Determine the [X, Y] coordinate at the center of the cell enclosing the given text.  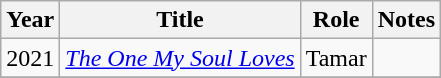
Tamar [336, 58]
2021 [30, 58]
Notes [406, 20]
Role [336, 20]
The One My Soul Loves [180, 58]
Title [180, 20]
Year [30, 20]
